For the text-containing cell, return its midpoint in (x, y) coordinate format. 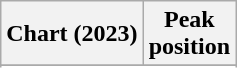
Chart (2023) (72, 34)
Peakposition (189, 34)
